Locate the cell with the specified text and output its (X, Y) center coordinate. 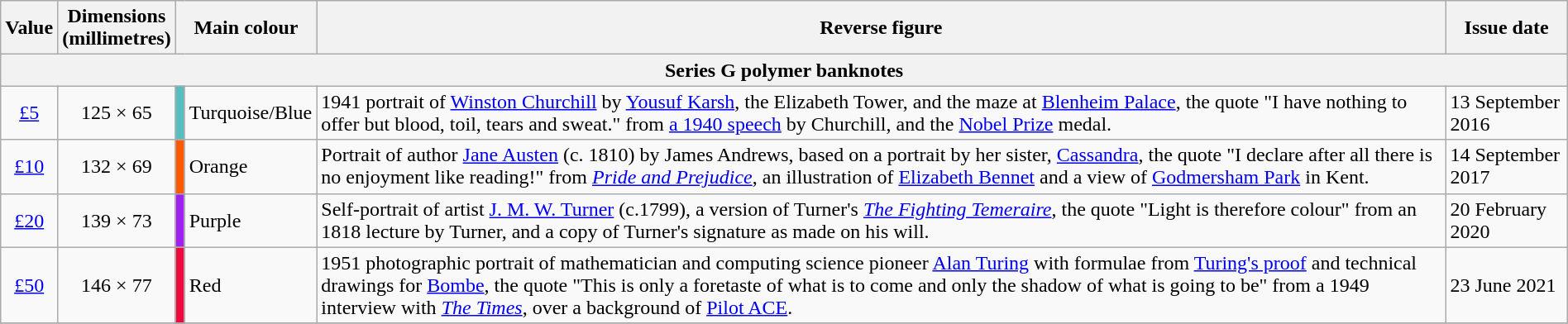
139 × 73 (117, 220)
Orange (251, 167)
14 September 2017 (1507, 167)
Value (30, 28)
20 February 2020 (1507, 220)
Main colour (246, 28)
Issue date (1507, 28)
£50 (30, 285)
23 June 2021 (1507, 285)
132 × 69 (117, 167)
Purple (251, 220)
Series G polymer banknotes (784, 70)
13 September 2016 (1507, 112)
Reverse figure (882, 28)
£10 (30, 167)
Dimensions(millimetres) (117, 28)
125 × 65 (117, 112)
£20 (30, 220)
Red (251, 285)
£5 (30, 112)
Turquoise/Blue (251, 112)
146 × 77 (117, 285)
